Pinpoint the cell where the given text exists, returning its [X, Y] midpoint coordinate. 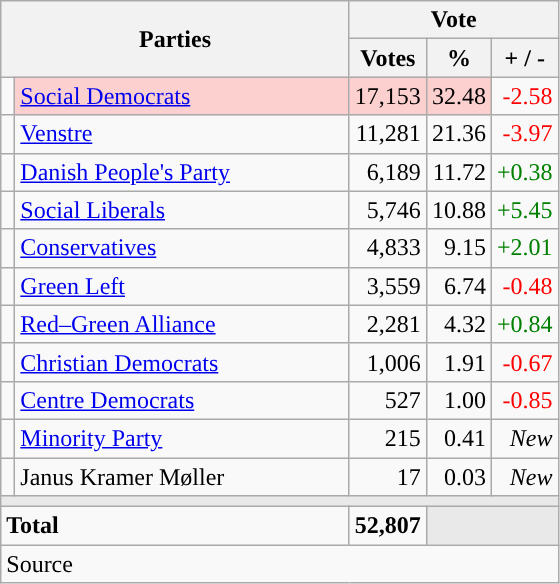
Vote [454, 20]
Votes [388, 58]
3,559 [388, 286]
1.91 [458, 362]
9.15 [458, 248]
0.41 [458, 438]
-2.58 [524, 96]
Venstre [182, 134]
Centre Democrats [182, 400]
5,746 [388, 210]
Total [176, 526]
Parties [176, 39]
+ / - [524, 58]
Social Democrats [182, 96]
% [458, 58]
11.72 [458, 172]
+0.38 [524, 172]
21.36 [458, 134]
4.32 [458, 324]
32.48 [458, 96]
+5.45 [524, 210]
Source [280, 564]
Red–Green Alliance [182, 324]
4,833 [388, 248]
0.03 [458, 477]
-0.85 [524, 400]
6.74 [458, 286]
+2.01 [524, 248]
17,153 [388, 96]
Christian Democrats [182, 362]
Janus Kramer Møller [182, 477]
10.88 [458, 210]
2,281 [388, 324]
1.00 [458, 400]
-3.97 [524, 134]
Danish People's Party [182, 172]
17 [388, 477]
Conservatives [182, 248]
Social Liberals [182, 210]
11,281 [388, 134]
52,807 [388, 526]
215 [388, 438]
527 [388, 400]
Green Left [182, 286]
+0.84 [524, 324]
1,006 [388, 362]
6,189 [388, 172]
Minority Party [182, 438]
-0.48 [524, 286]
-0.67 [524, 362]
